Search for the cell housing the specified text and yield its [X, Y] center coordinate. 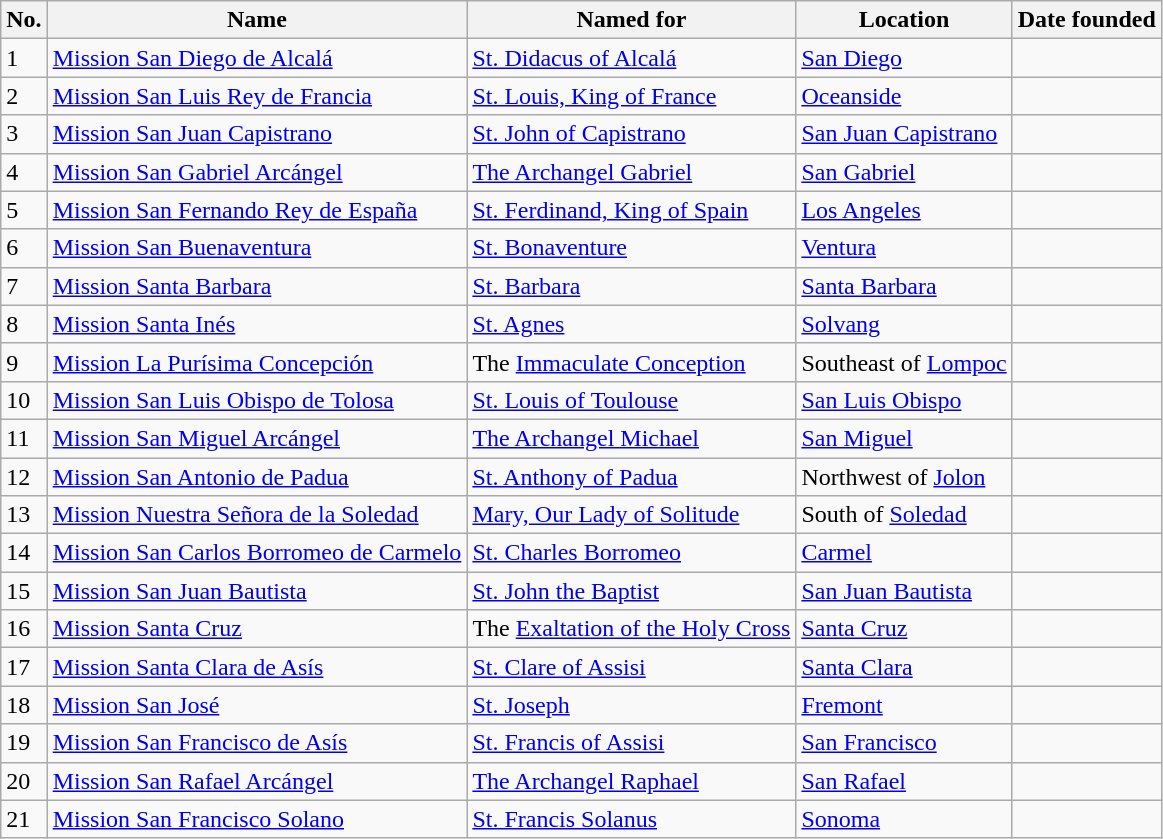
17 [24, 667]
Carmel [904, 553]
Mission San Gabriel Arcángel [257, 172]
The Exaltation of the Holy Cross [632, 629]
14 [24, 553]
12 [24, 477]
11 [24, 438]
Santa Cruz [904, 629]
San Rafael [904, 781]
Mission Nuestra Señora de la Soledad [257, 515]
Name [257, 20]
St. Clare of Assisi [632, 667]
The Immaculate Conception [632, 362]
1 [24, 58]
San Juan Capistrano [904, 134]
5 [24, 210]
Mission San Carlos Borromeo de Carmelo [257, 553]
St. Francis Solanus [632, 819]
Mission San Francisco Solano [257, 819]
Southeast of Lompoc [904, 362]
San Diego [904, 58]
Mission San Antonio de Padua [257, 477]
6 [24, 248]
San Francisco [904, 743]
18 [24, 705]
St. Barbara [632, 286]
4 [24, 172]
8 [24, 324]
3 [24, 134]
Location [904, 20]
St. Anthony of Padua [632, 477]
Mission San Fernando Rey de España [257, 210]
Ventura [904, 248]
19 [24, 743]
Mission San Rafael Arcángel [257, 781]
Oceanside [904, 96]
St. Louis, King of France [632, 96]
St. Francis of Assisi [632, 743]
Date founded [1086, 20]
No. [24, 20]
9 [24, 362]
Mary, Our Lady of Solitude [632, 515]
St. Ferdinand, King of Spain [632, 210]
Mission San Miguel Arcángel [257, 438]
The Archangel Gabriel [632, 172]
Mission San Juan Capistrano [257, 134]
St. Didacus of Alcalá [632, 58]
Mission San Buenaventura [257, 248]
Named for [632, 20]
St. John of Capistrano [632, 134]
Santa Barbara [904, 286]
Mission Santa Inés [257, 324]
13 [24, 515]
San Juan Bautista [904, 591]
San Luis Obispo [904, 400]
Mission Santa Clara de Asís [257, 667]
Fremont [904, 705]
Santa Clara [904, 667]
St. Agnes [632, 324]
St. John the Baptist [632, 591]
San Miguel [904, 438]
South of Soledad [904, 515]
St. Joseph [632, 705]
16 [24, 629]
San Gabriel [904, 172]
20 [24, 781]
Mission San Francisco de Asís [257, 743]
The Archangel Raphael [632, 781]
Los Angeles [904, 210]
Mission La Purísima Concepción [257, 362]
Mission San Diego de Alcalá [257, 58]
Mission San Luis Rey de Francia [257, 96]
Mission San José [257, 705]
Northwest of Jolon [904, 477]
The Archangel Michael [632, 438]
Sonoma [904, 819]
10 [24, 400]
St. Bonaventure [632, 248]
St. Charles Borromeo [632, 553]
2 [24, 96]
Mission San Luis Obispo de Tolosa [257, 400]
21 [24, 819]
7 [24, 286]
Mission San Juan Bautista [257, 591]
Mission Santa Cruz [257, 629]
Mission Santa Barbara [257, 286]
15 [24, 591]
Solvang [904, 324]
St. Louis of Toulouse [632, 400]
